Locate the cell with the specified text and output its (x, y) center coordinate. 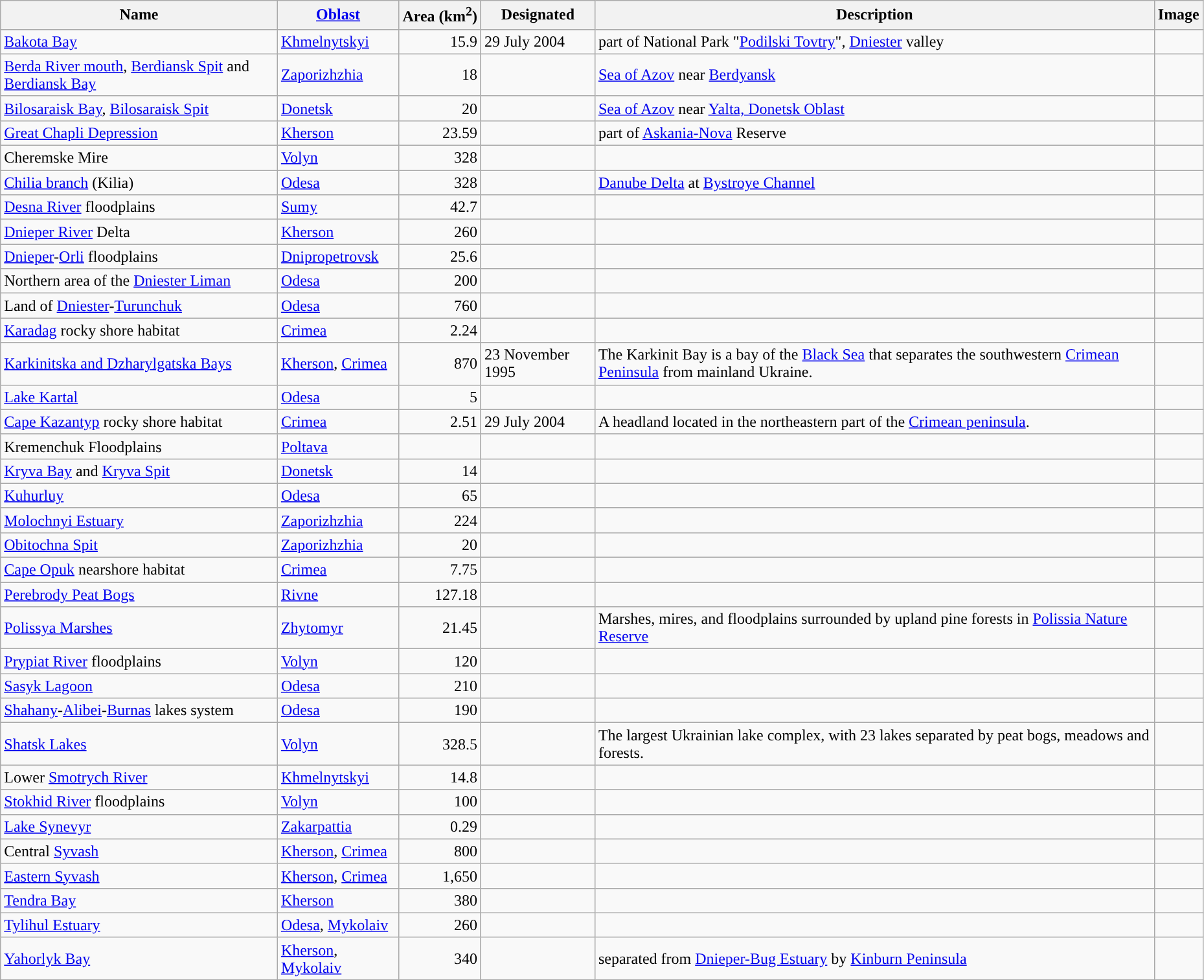
Chilia branch (Kilia) (139, 183)
Dnieper-Orli floodplains (139, 256)
Cape Kazantyp rocky shore habitat (139, 422)
Zakarpattia (338, 826)
Dnieper River Delta (139, 232)
part of Askania-Nova Reserve (874, 133)
15.9 (440, 41)
190 (440, 711)
Image (1179, 16)
0.29 (440, 826)
870 (440, 364)
Kuhurluy (139, 496)
Yahorlyk Bay (139, 959)
800 (440, 851)
23 November 1995 (538, 364)
Molochnyi Estuary (139, 520)
Kherson, Mykolaiv (338, 959)
127.18 (440, 595)
Bilosaraisk Bay, Bilosaraisk Spit (139, 108)
380 (440, 900)
Area (km2) (440, 16)
Bakota Bay (139, 41)
7.75 (440, 570)
Central Syvash (139, 851)
Danube Delta at Bystroye Channel (874, 183)
14 (440, 471)
Dnipropetrovsk (338, 256)
Kryva Bay and Kryva Spit (139, 471)
210 (440, 686)
120 (440, 661)
5 (440, 397)
224 (440, 520)
Cheremske Mire (139, 158)
Sumy (338, 207)
14.8 (440, 777)
separated from Dnieper-Bug Estuary by Kinburn Peninsula (874, 959)
65 (440, 496)
200 (440, 281)
340 (440, 959)
Rivne (338, 595)
21.45 (440, 628)
Great Chapli Depression (139, 133)
Polissya Marshes (139, 628)
Prypiat River floodplains (139, 661)
Land of Dniester-Turunchuk (139, 306)
Karadag rocky shore habitat (139, 330)
Kremenchuk Floodplains (139, 446)
Zhytomyr (338, 628)
Poltava (338, 446)
Berda River mouth, Berdiansk Spit and Berdiansk Bay (139, 75)
42.7 (440, 207)
2.24 (440, 330)
760 (440, 306)
Tylihul Estuary (139, 925)
Desna River floodplains (139, 207)
A headland located in the northeastern part of the Crimean peninsula. (874, 422)
Cape Opuk nearshore habitat (139, 570)
part of National Park "Podilski Tovtry", Dniester valley (874, 41)
1,650 (440, 876)
Odesa, Mykolaiv (338, 925)
Stokhid River floodplains (139, 802)
Shahany-Alibei-Burnas lakes system (139, 711)
Northern area of the Dniester Liman (139, 281)
Designated (538, 16)
25.6 (440, 256)
The largest Ukrainian lake complex, with 23 lakes separated by peat bogs, meadows and forests. (874, 744)
The Karkinit Bay is a bay of the Black Sea that separates the southwestern Crimean Peninsula from mainland Ukraine. (874, 364)
Karkinitska and Dzharylgatska Bays (139, 364)
Sea of Azov near Yalta, Donetsk Oblast (874, 108)
2.51 (440, 422)
Lake Kartal (139, 397)
Lake Synevyr (139, 826)
Sea of Azov near Berdyansk (874, 75)
Eastern Syvash (139, 876)
328.5 (440, 744)
23.59 (440, 133)
Marshes, mires, and floodplains surrounded by upland pine forests in Polissia Nature Reserve (874, 628)
Sasyk Lagoon (139, 686)
Obitochna Spit (139, 545)
100 (440, 802)
Tendra Bay (139, 900)
Description (874, 16)
Shatsk Lakes (139, 744)
18 (440, 75)
Lower Smotrych River (139, 777)
Name (139, 16)
Oblast (338, 16)
Perebrody Peat Bogs (139, 595)
